Extract the (x, y) coordinate from the center of the cell holding the provided text.  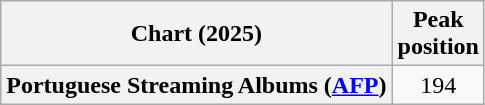
Peakposition (438, 34)
Chart (2025) (196, 34)
Portuguese Streaming Albums (AFP) (196, 85)
194 (438, 85)
